Return (X, Y) of the center of cell containing provided text 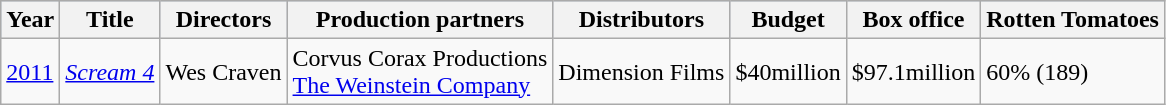
Dimension Films (642, 72)
$97.1million (913, 72)
$40million (788, 72)
Title (110, 20)
Year (30, 20)
Wes Craven (224, 72)
Box office (913, 20)
Production partners (420, 20)
Scream 4 (110, 72)
60% (189) (1073, 72)
Distributors (642, 20)
Directors (224, 20)
2011 (30, 72)
Corvus Corax ProductionsThe Weinstein Company (420, 72)
Budget (788, 20)
Rotten Tomatoes (1073, 20)
